Identify which cell holds the provided text, then report its (x, y) central coordinate. 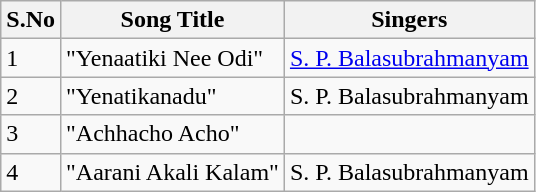
Singers (409, 20)
Song Title (172, 20)
3 (31, 134)
"Aarani Akali Kalam" (172, 172)
2 (31, 96)
4 (31, 172)
"Yenaatiki Nee Odi" (172, 58)
S.No (31, 20)
"Achhacho Acho" (172, 134)
1 (31, 58)
"Yenatikanadu" (172, 96)
